Locate the cell with the specified text and output its (X, Y) center coordinate. 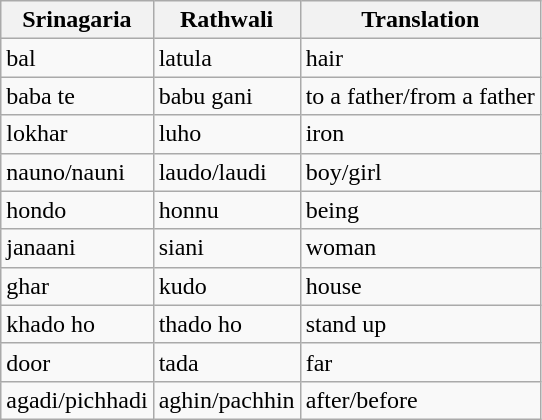
kudo (226, 286)
nauno/nauni (77, 172)
thado ho (226, 324)
lokhar (77, 134)
Translation (420, 20)
stand up (420, 324)
aghin/pachhin (226, 400)
house (420, 286)
latula (226, 58)
laudo/laudi (226, 172)
far (420, 362)
baba te (77, 96)
tada (226, 362)
hair (420, 58)
woman (420, 248)
door (77, 362)
ghar (77, 286)
Rathwali (226, 20)
janaani (77, 248)
agadi/pichhadi (77, 400)
iron (420, 134)
khado ho (77, 324)
babu gani (226, 96)
boy/girl (420, 172)
being (420, 210)
luho (226, 134)
bal (77, 58)
siani (226, 248)
hondo (77, 210)
to a father/from a father (420, 96)
after/before (420, 400)
honnu (226, 210)
Srinagaria (77, 20)
